Return (x, y) of the center of cell containing provided text 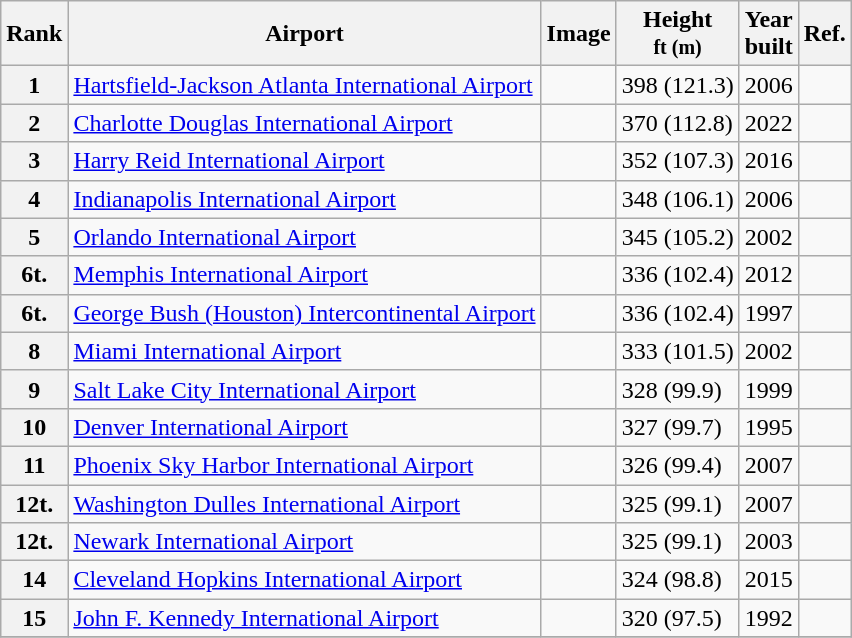
2012 (768, 275)
352 (107.3) (678, 161)
Indianapolis International Airport (304, 199)
1992 (768, 618)
15 (34, 618)
Hartsfield-Jackson Atlanta International Airport (304, 85)
324 (98.8) (678, 580)
Orlando International Airport (304, 237)
9 (34, 389)
Memphis International Airport (304, 275)
4 (34, 199)
5 (34, 237)
2015 (768, 580)
2 (34, 123)
George Bush (Houston) Intercontinental Airport (304, 313)
1 (34, 85)
1997 (768, 313)
3 (34, 161)
Image (578, 34)
Charlotte Douglas International Airport (304, 123)
333 (101.5) (678, 351)
Washington Dulles International Airport (304, 503)
11 (34, 465)
2016 (768, 161)
Salt Lake City International Airport (304, 389)
Yearbuilt (768, 34)
10 (34, 427)
Cleveland Hopkins International Airport (304, 580)
328 (99.9) (678, 389)
8 (34, 351)
345 (105.2) (678, 237)
320 (97.5) (678, 618)
Miami International Airport (304, 351)
Airport (304, 34)
Ref. (824, 34)
326 (99.4) (678, 465)
Denver International Airport (304, 427)
2003 (768, 542)
348 (106.1) (678, 199)
Phoenix Sky Harbor International Airport (304, 465)
370 (112.8) (678, 123)
Harry Reid International Airport (304, 161)
John F. Kennedy International Airport (304, 618)
327 (99.7) (678, 427)
Heightft (m) (678, 34)
Newark International Airport (304, 542)
1995 (768, 427)
1999 (768, 389)
398 (121.3) (678, 85)
Rank (34, 34)
2022 (768, 123)
14 (34, 580)
